For the text-containing cell, return its midpoint in (X, Y) coordinate format. 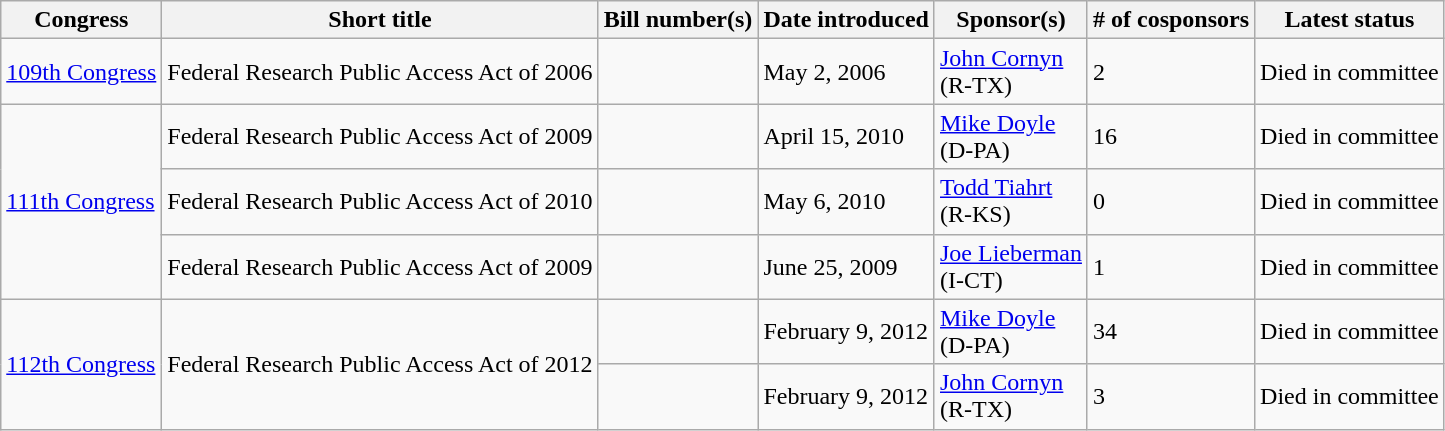
Short title (380, 20)
# of cosponsors (1170, 20)
Latest status (1350, 20)
Date introduced (846, 20)
16 (1170, 136)
Todd Tiahrt(R-KS) (1010, 202)
June 25, 2009 (846, 266)
0 (1170, 202)
Sponsor(s) (1010, 20)
May 6, 2010 (846, 202)
Federal Research Public Access Act of 2010 (380, 202)
111th Congress (82, 202)
3 (1170, 396)
April 15, 2010 (846, 136)
Joe Lieberman(I-CT) (1010, 266)
Federal Research Public Access Act of 2012 (380, 364)
2 (1170, 72)
1 (1170, 266)
109th Congress (82, 72)
Federal Research Public Access Act of 2006 (380, 72)
112th Congress (82, 364)
May 2, 2006 (846, 72)
Congress (82, 20)
34 (1170, 332)
Bill number(s) (678, 20)
